Output the [x, y] coordinate of the center of the cell containing the given text.  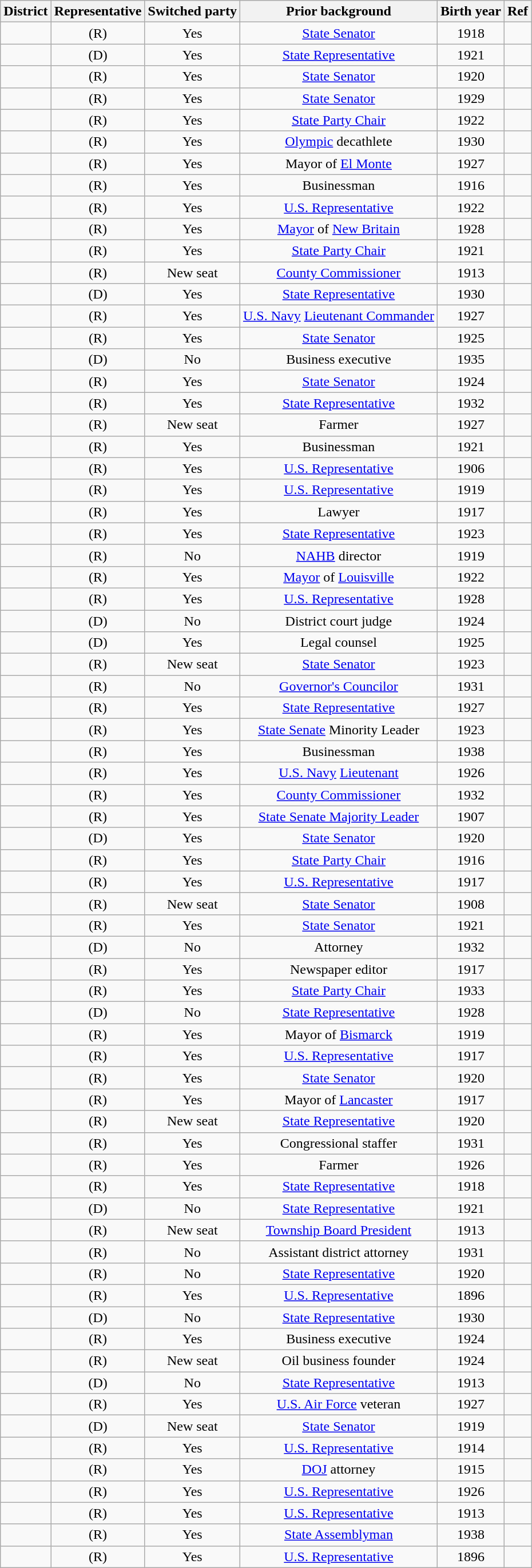
Birth year [470, 11]
Legal counsel [339, 643]
State Senate Majority Leader [339, 817]
Congressional staffer [339, 1143]
Governor's Councilor [339, 686]
Attorney [339, 947]
Mayor of Bismarck [339, 1034]
1908 [470, 904]
1906 [470, 468]
1907 [470, 817]
Mayor of Louisville [339, 577]
District court judge [339, 620]
U.S. Navy Lieutenant [339, 773]
1935 [470, 360]
U.S. Navy Lieutenant Commander [339, 316]
Mayor of El Monte [339, 164]
Ref [517, 11]
Olympic decathlete [339, 142]
Switched party [192, 11]
1915 [470, 1470]
Oil business founder [339, 1361]
Prior background [339, 11]
NAHB director [339, 555]
State Assemblyman [339, 1535]
Mayor of Lancaster [339, 1100]
U.S. Air Force veteran [339, 1404]
Representative [98, 11]
District [26, 11]
State Senate Minority Leader [339, 730]
Township Board President [339, 1230]
1933 [470, 991]
Lawyer [339, 512]
Assistant district attorney [339, 1252]
Mayor of New Britain [339, 229]
1914 [470, 1448]
1929 [470, 98]
Newspaper editor [339, 969]
DOJ attorney [339, 1470]
